Determine the [X, Y] coordinate at the center of the cell enclosing the given text.  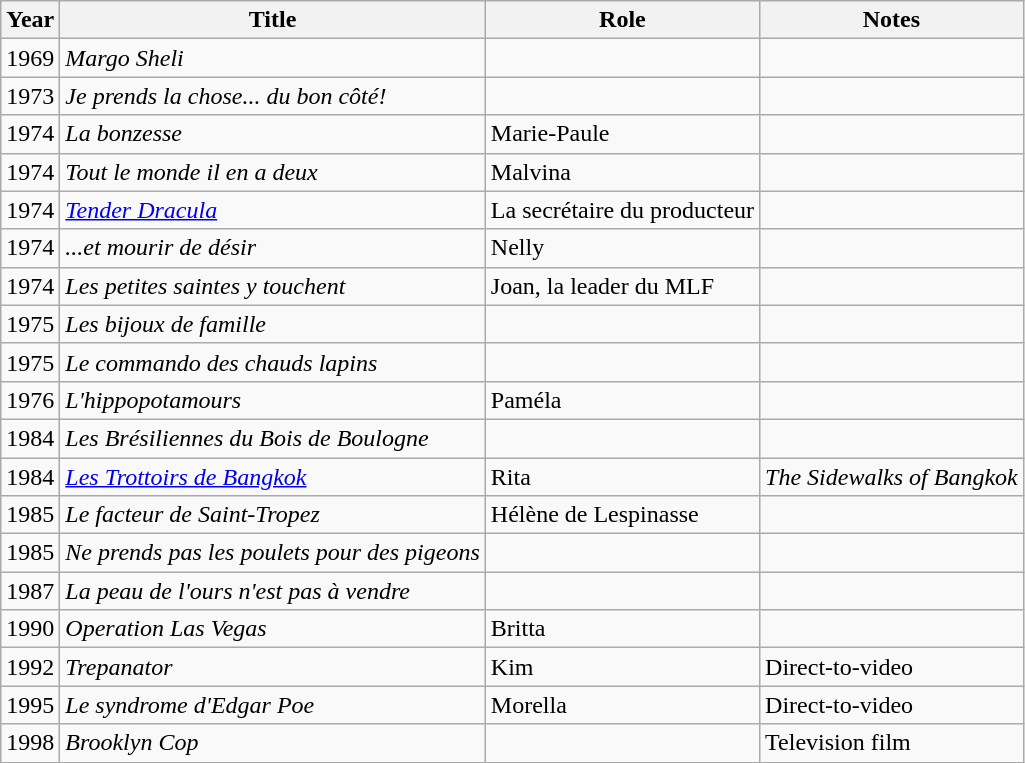
Tender Dracula [272, 210]
Marie-Paule [622, 134]
Morella [622, 705]
Les petites saintes y touchent [272, 286]
Television film [892, 743]
Paméla [622, 400]
Britta [622, 629]
1990 [30, 629]
...et mourir de désir [272, 248]
Role [622, 20]
1976 [30, 400]
Kim [622, 667]
Ne prends pas les poulets pour des pigeons [272, 553]
The Sidewalks of Bangkok [892, 477]
Malvina [622, 172]
Tout le monde il en a deux [272, 172]
Operation Las Vegas [272, 629]
Margo Sheli [272, 58]
1998 [30, 743]
Trepanator [272, 667]
1973 [30, 96]
La bonzesse [272, 134]
La secrétaire du producteur [622, 210]
Joan, la leader du MLF [622, 286]
Rita [622, 477]
L'hippopotamours [272, 400]
Je prends la chose... du bon côté! [272, 96]
1987 [30, 591]
1969 [30, 58]
Les Trottoirs de Bangkok [272, 477]
Le commando des chauds lapins [272, 362]
Le facteur de Saint-Tropez [272, 515]
Hélène de Lespinasse [622, 515]
Year [30, 20]
Brooklyn Cop [272, 743]
Title [272, 20]
1995 [30, 705]
Notes [892, 20]
1992 [30, 667]
Les Brésiliennes du Bois de Boulogne [272, 438]
Les bijoux de famille [272, 324]
La peau de l'ours n'est pas à vendre [272, 591]
Nelly [622, 248]
Le syndrome d'Edgar Poe [272, 705]
